Pinpoint the cell where the given text exists, returning its [X, Y] midpoint coordinate. 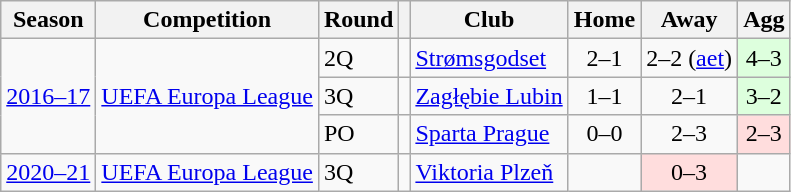
Zagłębie Lubin [489, 96]
3–2 [764, 96]
2016–17 [48, 96]
Sparta Prague [489, 134]
Competition [208, 20]
0–0 [604, 134]
Strømsgodset [489, 58]
2–2 (aet) [690, 58]
Round [358, 20]
Home [604, 20]
0–3 [690, 172]
4–3 [764, 58]
Away [690, 20]
Agg [764, 20]
1–1 [604, 96]
PO [358, 134]
2020–21 [48, 172]
Viktoria Plzeň [489, 172]
Season [48, 20]
Club [489, 20]
2Q [358, 58]
